Locate the cell with the specified text and output its [x, y] center coordinate. 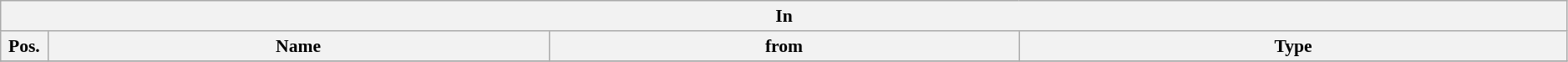
Pos. [24, 46]
In [784, 16]
from [784, 46]
Name [298, 46]
Type [1293, 46]
